Output the (x, y) coordinate of the center of the cell containing the given text.  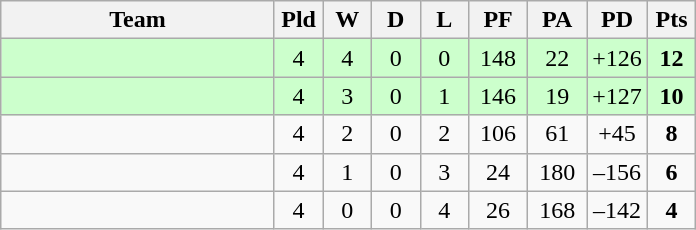
+127 (618, 96)
26 (498, 210)
146 (498, 96)
–156 (618, 172)
24 (498, 172)
168 (558, 210)
+126 (618, 58)
+45 (618, 134)
Pts (672, 20)
6 (672, 172)
22 (558, 58)
Pld (298, 20)
D (396, 20)
L (444, 20)
180 (558, 172)
148 (498, 58)
19 (558, 96)
PD (618, 20)
12 (672, 58)
PF (498, 20)
61 (558, 134)
8 (672, 134)
PA (558, 20)
W (348, 20)
–142 (618, 210)
10 (672, 96)
106 (498, 134)
Team (138, 20)
